Find where the given text appears and provide that cell's center as [X, Y] coordinate. 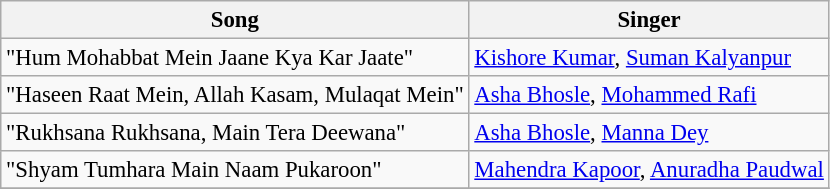
"Rukhsana Rukhsana, Main Tera Deewana" [235, 133]
Asha Bhosle, Manna Dey [649, 133]
Singer [649, 20]
Asha Bhosle, Mohammed Rafi [649, 95]
Song [235, 20]
"Hum Mohabbat Mein Jaane Kya Kar Jaate" [235, 58]
Kishore Kumar, Suman Kalyanpur [649, 58]
"Haseen Raat Mein, Allah Kasam, Mulaqat Mein" [235, 95]
Mahendra Kapoor, Anuradha Paudwal [649, 170]
"Shyam Tumhara Main Naam Pukaroon" [235, 170]
